Find where the given text appears and provide that cell's center as (X, Y) coordinate. 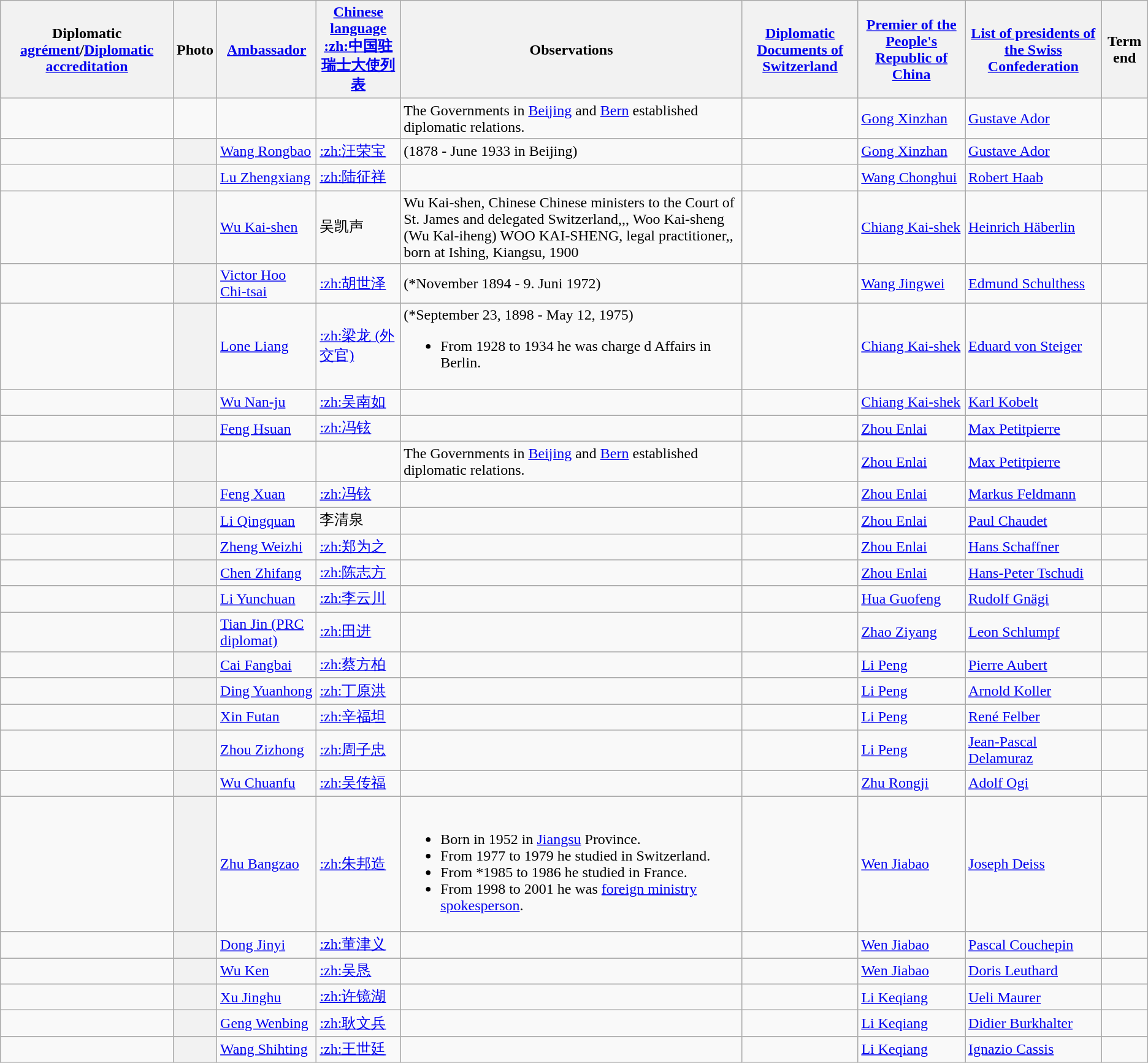
Pierre Aubert (1034, 665)
(1878 - June 1933 in Beijing) (572, 151)
:zh:李云川 (358, 599)
Zheng Weizhi (267, 547)
List of presidents of the Swiss Confederation (1034, 50)
Hans-Peter Tschudi (1034, 573)
René Felber (1034, 718)
:zh:许镜湖 (358, 997)
Heinrich Häberlin (1034, 227)
Wu Chuanfu (267, 784)
Hans Schaffner (1034, 547)
Zhou Zizhong (267, 750)
Doris Leuthard (1034, 972)
Wu Ken (267, 972)
Wu Kai-shen (267, 227)
Adolf Ogi (1034, 784)
Didier Burkhalter (1034, 1023)
Xin Futan (267, 718)
Premier of the People's Republic of China (911, 50)
Ignazio Cassis (1034, 1049)
Feng Xuan (267, 494)
Diplomatic Documents of Switzerland (800, 50)
吴凯声 (358, 227)
Chen Zhifang (267, 573)
Term end (1125, 50)
Li Qingquan (267, 520)
:zh:朱邦造 (358, 864)
Eduard von Steiger (1034, 347)
Wu Nan-ju (267, 402)
:zh:耿文兵 (358, 1023)
Dong Jinyi (267, 945)
Cai Fangbai (267, 665)
Edmund Schulthess (1034, 283)
Feng Hsuan (267, 428)
Zhu Rongji (911, 784)
Markus Feldmann (1034, 494)
:zh:汪荣宝 (358, 151)
Jean-Pascal Delamuraz (1034, 750)
Geng Wenbing (267, 1023)
Wang Shihting (267, 1049)
Arnold Koller (1034, 691)
:zh:胡世泽 (358, 283)
Wang Chonghui (911, 178)
:zh:陆征祥 (358, 178)
:zh:辛福坦 (358, 718)
Lone Liang (267, 347)
Paul Chaudet (1034, 520)
Pascal Couchepin (1034, 945)
Zhu Bangzao (267, 864)
Robert Haab (1034, 178)
(*September 23, 1898 - May 12, 1975)From 1928 to 1934 he was charge d Affairs in Berlin. (572, 347)
李清泉 (358, 520)
:zh:王世廷 (358, 1049)
:zh:梁龙 (外交官) (358, 347)
:zh:陈志方 (358, 573)
Xu Jinghu (267, 997)
Zhao Ziyang (911, 632)
:zh:周子忠 (358, 750)
Victor Hoo Chi-tsai (267, 283)
Leon Schlumpf (1034, 632)
Ding Yuanhong (267, 691)
Karl Kobelt (1034, 402)
Joseph Deiss (1034, 864)
Diplomatic agrément/Diplomatic accreditation (87, 50)
:zh:郑为之 (358, 547)
:zh:董津义 (358, 945)
Tian Jin (PRC diplomat) (267, 632)
:zh:田进 (358, 632)
Lu Zhengxiang (267, 178)
Wang Jingwei (911, 283)
(*November 1894 - 9. Juni 1972) (572, 283)
:zh:吴恳 (358, 972)
Observations (572, 50)
:zh:吴传福 (358, 784)
:zh:丁原洪 (358, 691)
:zh:吴南如 (358, 402)
Rudolf Gnägi (1034, 599)
:zh:蔡方柏 (358, 665)
Ueli Maurer (1034, 997)
Wang Rongbao (267, 151)
Photo (195, 50)
Li Yunchuan (267, 599)
Hua Guofeng (911, 599)
Ambassador (267, 50)
Chinese language:zh:中国驻瑞士大使列表 (358, 50)
